Find where the given text appears and provide that cell's center as (X, Y) coordinate. 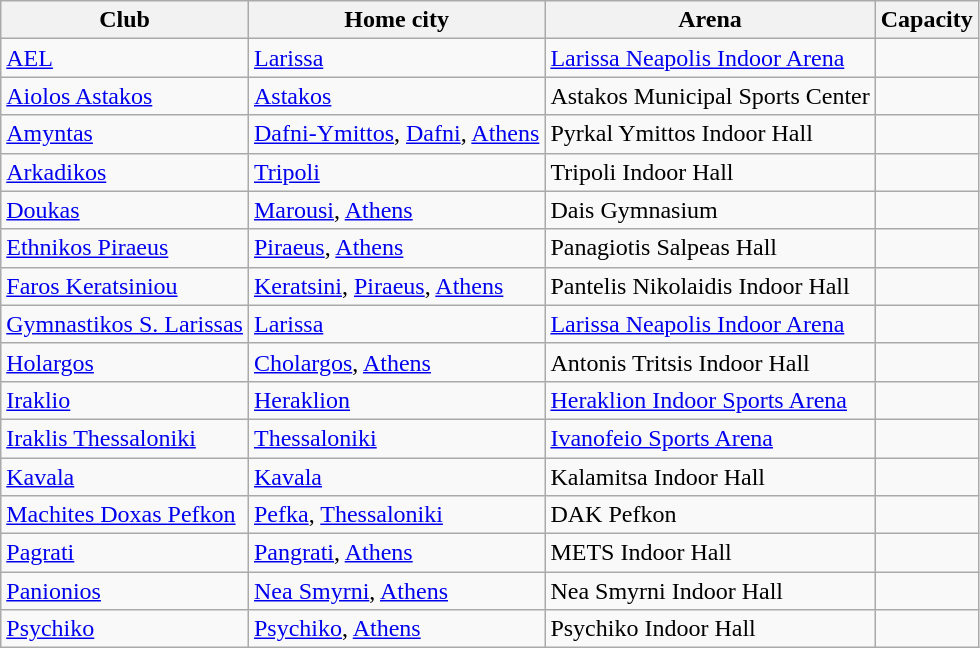
Psychiko, Athens (396, 629)
Amyntas (125, 134)
Pyrkal Ymittos Indoor Hall (710, 134)
Marousi, Athens (396, 210)
Ethnikos Piraeus (125, 248)
Club (125, 20)
Keratsini, Piraeus, Athens (396, 286)
Nea Smyrni, Athens (396, 591)
Nea Smyrni Indoor Hall (710, 591)
Panagiotis Salpeas Hall (710, 248)
Tripoli (396, 172)
Holargos (125, 362)
Arena (710, 20)
Heraklion Indoor Sports Arena (710, 400)
Astakos (396, 96)
Machites Doxas Pefkon (125, 515)
Faros Keratsiniou (125, 286)
Dafni-Ymittos, Dafni, Athens (396, 134)
Ivanofeio Sports Arena (710, 438)
Pagrati (125, 553)
Iraklio (125, 400)
Psychiko Indoor Hall (710, 629)
Thessaloniki (396, 438)
Gymnastikos S. Larissas (125, 324)
Piraeus, Athens (396, 248)
Pangrati, Athens (396, 553)
Iraklis Thessaloniki (125, 438)
Tripoli Indoor Hall (710, 172)
Antonis Tritsis Indoor Hall (710, 362)
Psychiko (125, 629)
METS Indoor Hall (710, 553)
Astakos Municipal Sports Center (710, 96)
Aiolos Astakos (125, 96)
Pantelis Nikolaidis Indoor Hall (710, 286)
Kalamitsa Indoor Hall (710, 477)
Capacity (926, 20)
Dais Gymnasium (710, 210)
Panionios (125, 591)
AEL (125, 58)
Arkadikos (125, 172)
DAK Pefkon (710, 515)
Pefka, Thessaloniki (396, 515)
Doukas (125, 210)
Cholargos, Athens (396, 362)
Home city (396, 20)
Heraklion (396, 400)
